From the cell containing the given text, extract its center point as [x, y] coordinate. 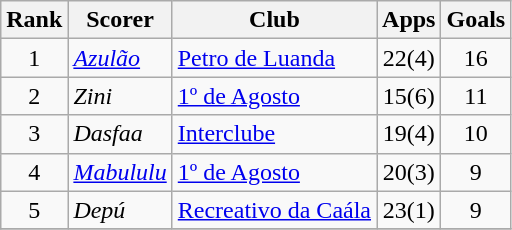
Dasfaa [120, 134]
Club [274, 20]
Zini [120, 96]
11 [476, 96]
Recreativo da Caála [274, 210]
Azulão [120, 58]
20(3) [409, 172]
4 [34, 172]
23(1) [409, 210]
3 [34, 134]
19(4) [409, 134]
Mabululu [120, 172]
Depú [120, 210]
Apps [409, 20]
22(4) [409, 58]
5 [34, 210]
2 [34, 96]
Petro de Luanda [274, 58]
15(6) [409, 96]
1 [34, 58]
Scorer [120, 20]
Goals [476, 20]
Rank [34, 20]
Interclube [274, 134]
16 [476, 58]
10 [476, 134]
